Detect which cell encompasses the target text, then output its [X, Y] center coordinate. 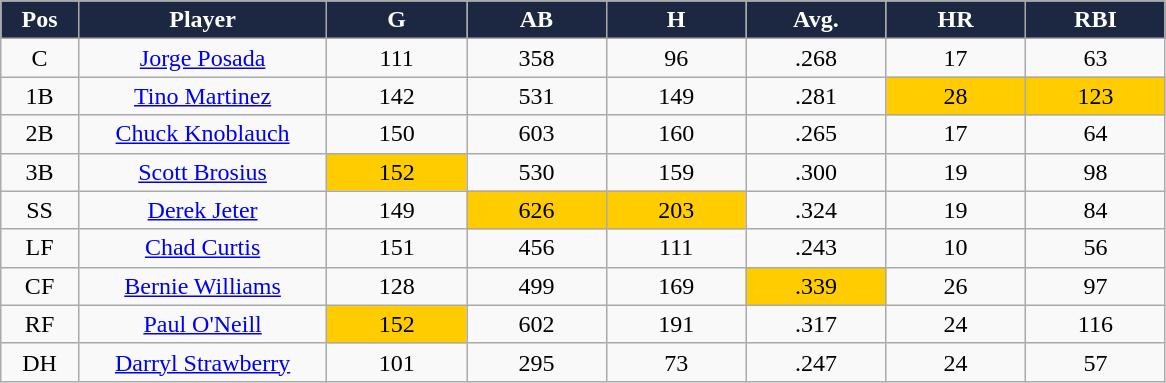
456 [537, 248]
160 [676, 134]
Derek Jeter [202, 210]
531 [537, 96]
150 [397, 134]
.300 [816, 172]
295 [537, 362]
626 [537, 210]
CF [40, 286]
499 [537, 286]
203 [676, 210]
.265 [816, 134]
98 [1095, 172]
84 [1095, 210]
96 [676, 58]
.317 [816, 324]
97 [1095, 286]
57 [1095, 362]
Scott Brosius [202, 172]
G [397, 20]
Player [202, 20]
LF [40, 248]
RF [40, 324]
.268 [816, 58]
530 [537, 172]
SS [40, 210]
Darryl Strawberry [202, 362]
H [676, 20]
Avg. [816, 20]
2B [40, 134]
3B [40, 172]
63 [1095, 58]
159 [676, 172]
28 [956, 96]
.243 [816, 248]
116 [1095, 324]
10 [956, 248]
142 [397, 96]
Paul O'Neill [202, 324]
169 [676, 286]
26 [956, 286]
64 [1095, 134]
.281 [816, 96]
56 [1095, 248]
603 [537, 134]
Pos [40, 20]
Jorge Posada [202, 58]
Chuck Knoblauch [202, 134]
1B [40, 96]
C [40, 58]
Chad Curtis [202, 248]
101 [397, 362]
.324 [816, 210]
151 [397, 248]
Bernie Williams [202, 286]
HR [956, 20]
123 [1095, 96]
128 [397, 286]
DH [40, 362]
602 [537, 324]
.339 [816, 286]
AB [537, 20]
73 [676, 362]
Tino Martinez [202, 96]
.247 [816, 362]
191 [676, 324]
358 [537, 58]
RBI [1095, 20]
